Search for the cell housing the specified text and yield its (x, y) center coordinate. 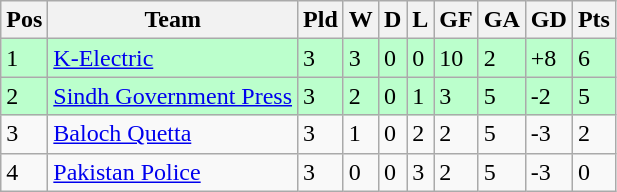
10 (456, 58)
L (420, 20)
Baloch Quetta (173, 134)
Pld (321, 20)
Sindh Government Press (173, 96)
4 (24, 172)
GD (548, 20)
-2 (548, 96)
GA (502, 20)
W (360, 20)
Pos (24, 20)
Pakistan Police (173, 172)
Pts (594, 20)
GF (456, 20)
6 (594, 58)
D (392, 20)
K-Electric (173, 58)
Team (173, 20)
+8 (548, 58)
